For the text-containing cell, return its midpoint in [X, Y] coordinate format. 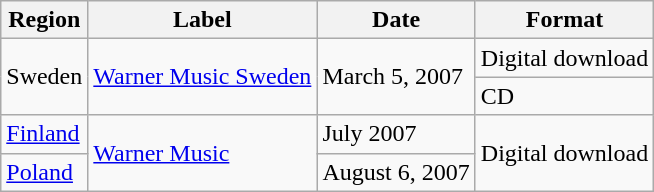
July 2007 [396, 134]
CD [564, 96]
Warner Music [202, 153]
Date [396, 20]
August 6, 2007 [396, 172]
Poland [44, 172]
Finland [44, 134]
March 5, 2007 [396, 77]
Warner Music Sweden [202, 77]
Sweden [44, 77]
Format [564, 20]
Label [202, 20]
Region [44, 20]
